Provide the [x, y] coordinate of the cell's center where the given text is located.  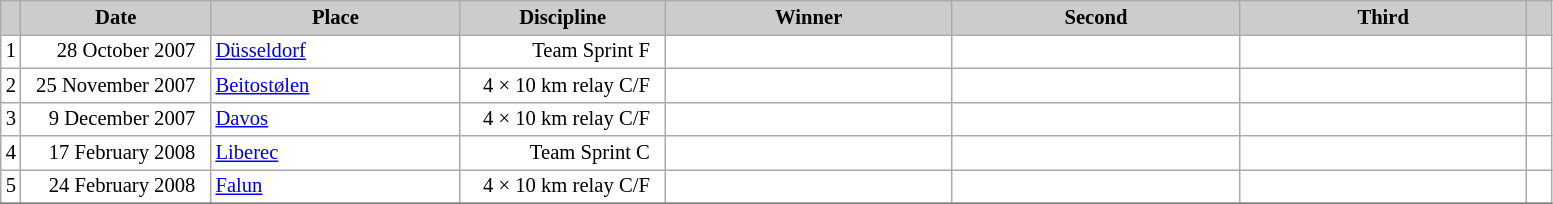
25 November 2007 [116, 85]
28 October 2007 [116, 51]
5 [11, 186]
Beitostølen [336, 85]
Team Sprint F [562, 51]
9 December 2007 [116, 119]
Second [1096, 17]
Falun [336, 186]
Team Sprint C [562, 153]
2 [11, 85]
Düsseldorf [336, 51]
Third [1384, 17]
1 [11, 51]
4 [11, 153]
Winner [808, 17]
3 [11, 119]
17 February 2008 [116, 153]
Place [336, 17]
Date [116, 17]
Davos [336, 119]
Liberec [336, 153]
Discipline [562, 17]
24 February 2008 [116, 186]
